Provide the [X, Y] coordinate of the cell's center where the given text is located.  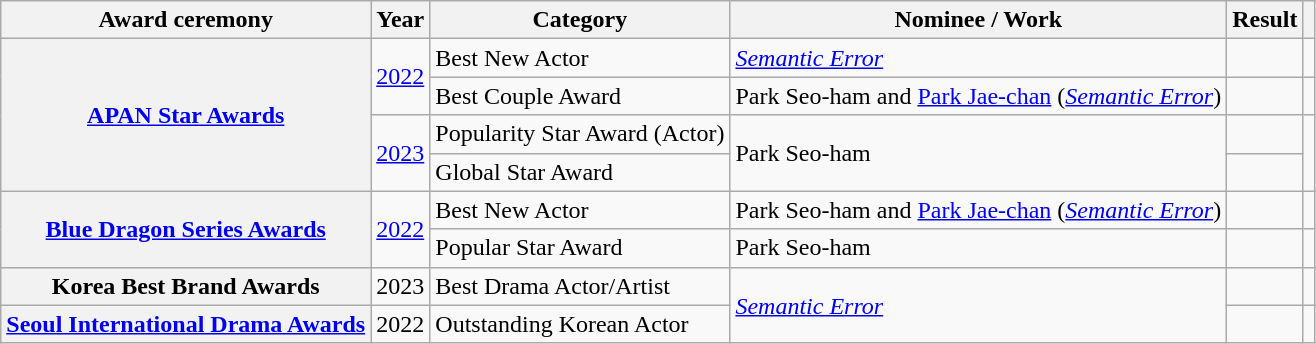
Result [1265, 20]
Korea Best Brand Awards [186, 286]
Award ceremony [186, 20]
Seoul International Drama Awards [186, 324]
Year [400, 20]
APAN Star Awards [186, 115]
Popular Star Award [580, 248]
Nominee / Work [978, 20]
Best Couple Award [580, 96]
Category [580, 20]
Outstanding Korean Actor [580, 324]
Blue Dragon Series Awards [186, 229]
Global Star Award [580, 172]
Best Drama Actor/Artist [580, 286]
Popularity Star Award (Actor) [580, 134]
